From the cell containing the given text, extract its center point as (X, Y) coordinate. 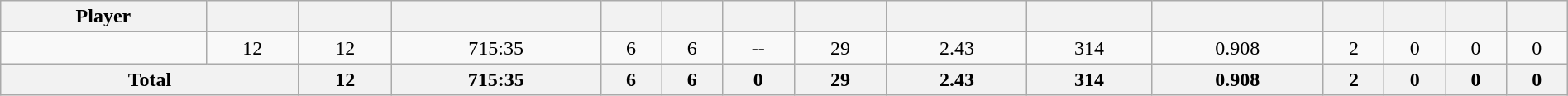
Player (103, 17)
-- (758, 48)
Total (150, 79)
